Capture the cell that displays the provided text and extract its (X, Y) central coordinate. 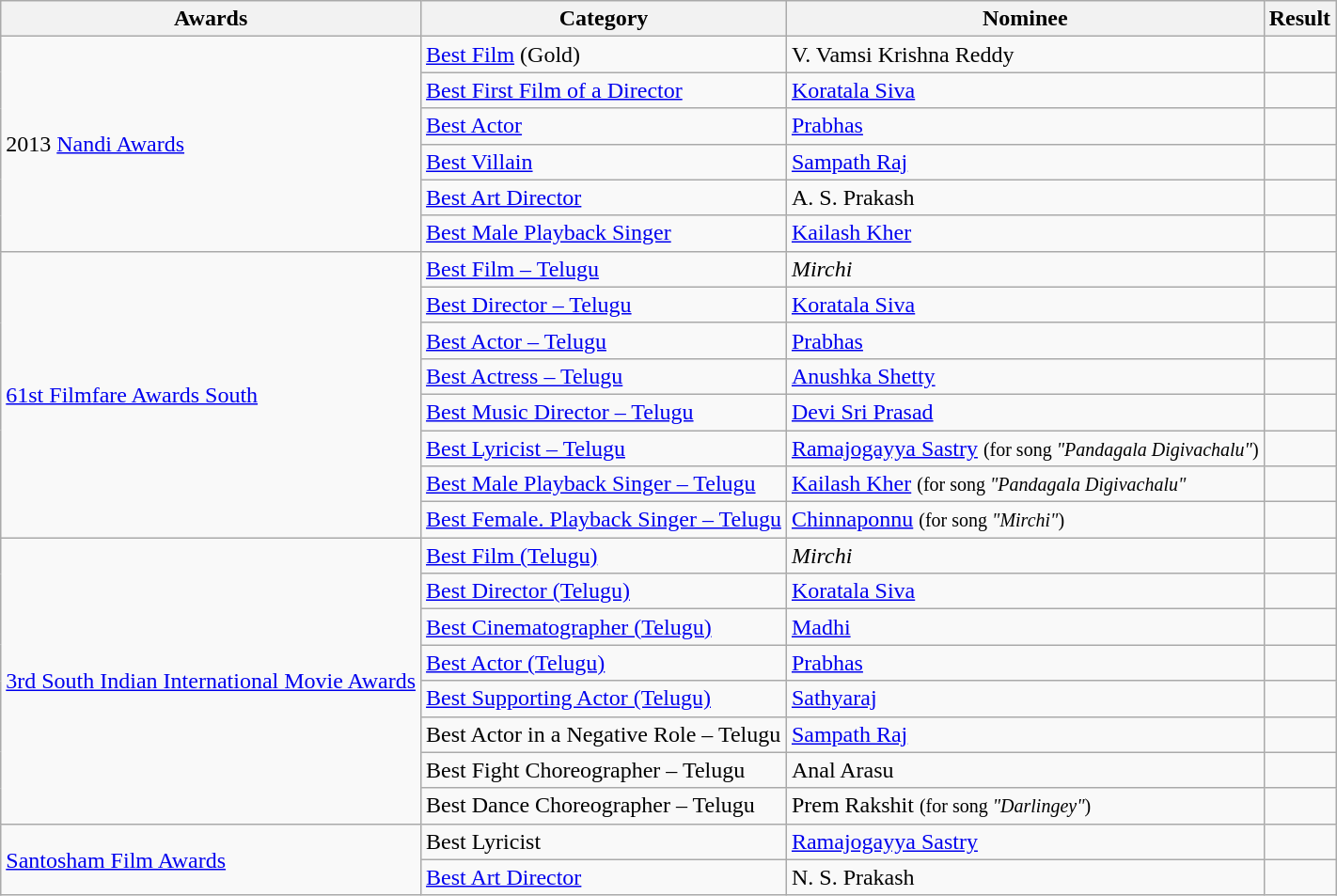
Best Director – Telugu (604, 305)
Sathyaraj (1025, 699)
Best Male Playback Singer – Telugu (604, 484)
61st Filmfare Awards South (211, 394)
Best Actor (604, 126)
Best Male Playback Singer (604, 233)
Best Director (Telugu) (604, 591)
3rd South Indian International Movie Awards (211, 681)
Best Film – Telugu (604, 269)
Best Actor (Telugu) (604, 663)
Best Villain (604, 162)
Category (604, 19)
Chinnaponnu (for song "Mirchi") (1025, 520)
Best Film (Gold) (604, 55)
Best Fight Choreographer – Telugu (604, 770)
Best Music Director – Telugu (604, 412)
Best Lyricist – Telugu (604, 448)
Best Cinematographer (Telugu) (604, 627)
Best Supporting Actor (Telugu) (604, 699)
Best Actor in a Negative Role – Telugu (604, 734)
Madhi (1025, 627)
V. Vamsi Krishna Reddy (1025, 55)
Best First Film of a Director (604, 90)
Awards (211, 19)
Best Actress – Telugu (604, 376)
Ramajogayya Sastry (1025, 841)
A. S. Prakash (1025, 197)
Nominee (1025, 19)
Anal Arasu (1025, 770)
Santosham Film Awards (211, 859)
Kailash Kher (for song "Pandagala Digivachalu" (1025, 484)
Best Female. Playback Singer – Telugu (604, 520)
Ramajogayya Sastry (for song "Pandagala Digivachalu") (1025, 448)
Kailash Kher (1025, 233)
Best Actor – Telugu (604, 340)
2013 Nandi Awards (211, 144)
Anushka Shetty (1025, 376)
Best Film (Telugu) (604, 556)
Result (1299, 19)
Prem Rakshit (for song "Darlingey") (1025, 806)
Best Lyricist (604, 841)
Best Dance Choreographer – Telugu (604, 806)
Devi Sri Prasad (1025, 412)
N. S. Prakash (1025, 877)
